Return the (x, y) coordinate for the center point of the cell that contains the specified text.  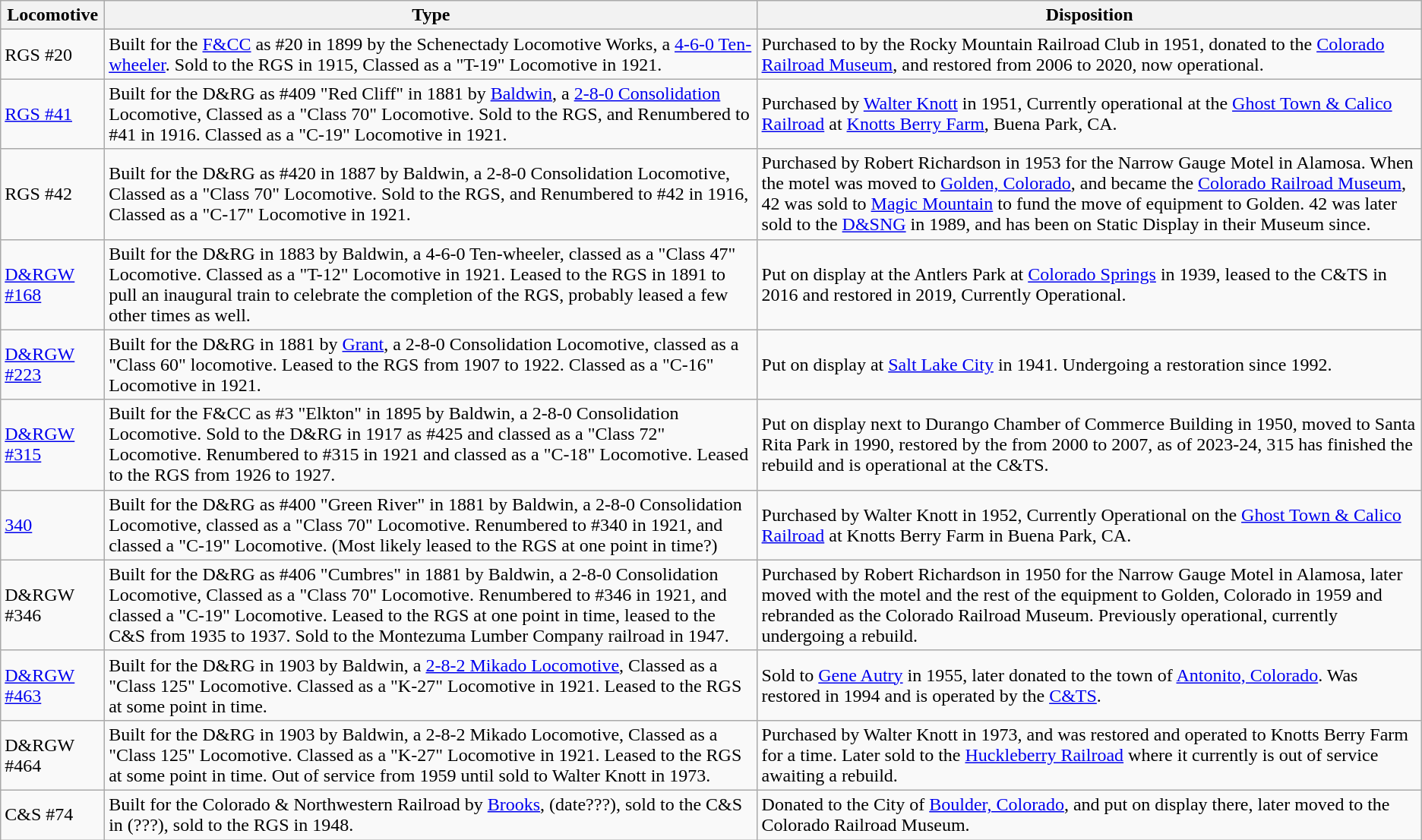
Purchased by Walter Knott in 1951, Currently operational at the Ghost Town & Calico Railroad at Knotts Berry Farm, Buena Park, CA. (1089, 114)
340 (53, 525)
Disposition (1089, 15)
D&RGW #464 (53, 755)
D&RGW #223 (53, 365)
Built for the Colorado & Northwestern Railroad by Brooks, (date???), sold to the C&S in (???), sold to the RGS in 1948. (431, 814)
Locomotive (53, 15)
Purchased to by the Rocky Mountain Railroad Club in 1951, donated to the Colorado Railroad Museum, and restored from 2006 to 2020, now operational. (1089, 55)
Sold to Gene Autry in 1955, later donated to the town of Antonito, Colorado. Was restored in 1994 and is operated by the C&TS. (1089, 685)
RGS #42 (53, 194)
D&RGW #463 (53, 685)
RGS #41 (53, 114)
D&RGW #168 (53, 284)
D&RGW #315 (53, 445)
RGS #20 (53, 55)
C&S #74 (53, 814)
Purchased by Walter Knott in 1952, Currently Operational on the Ghost Town & Calico Railroad at Knotts Berry Farm in Buena Park, CA. (1089, 525)
Type (431, 15)
Donated to the City of Boulder, Colorado, and put on display there, later moved to the Colorado Railroad Museum. (1089, 814)
Put on display at Salt Lake City in 1941. Undergoing a restoration since 1992. (1089, 365)
Put on display at the Antlers Park at Colorado Springs in 1939, leased to the C&TS in 2016 and restored in 2019, Currently Operational. (1089, 284)
D&RGW #346 (53, 605)
